Identify which cell holds the provided text, then report its (x, y) central coordinate. 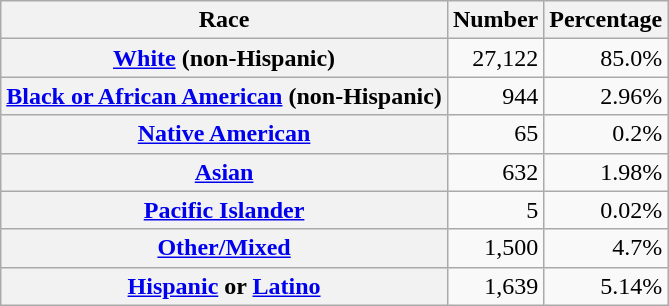
27,122 (495, 58)
632 (495, 172)
1.98% (606, 172)
Native American (224, 134)
1,500 (495, 248)
Other/Mixed (224, 248)
2.96% (606, 96)
Number (495, 20)
4.7% (606, 248)
0.02% (606, 210)
65 (495, 134)
1,639 (495, 286)
Black or African American (non-Hispanic) (224, 96)
Percentage (606, 20)
944 (495, 96)
White (non-Hispanic) (224, 58)
Asian (224, 172)
5 (495, 210)
Race (224, 20)
Hispanic or Latino (224, 286)
5.14% (606, 286)
0.2% (606, 134)
Pacific Islander (224, 210)
85.0% (606, 58)
